Output the [X, Y] coordinate of the center of the cell containing the given text.  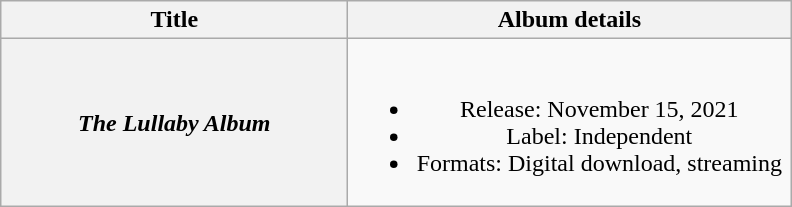
Release: November 15, 2021Label: IndependentFormats: Digital download, streaming [570, 122]
Album details [570, 20]
The Lullaby Album [174, 122]
Title [174, 20]
